For the text-containing cell, return its midpoint in (X, Y) coordinate format. 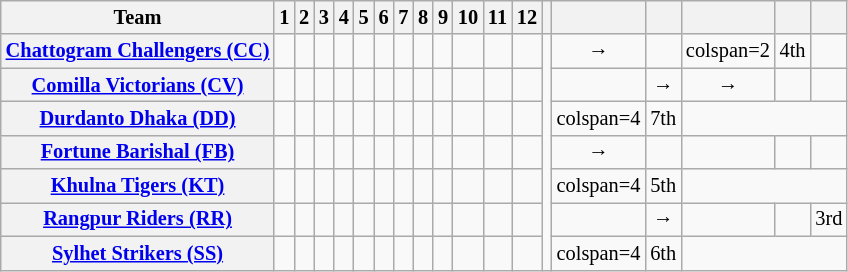
Team (138, 17)
6 (384, 17)
Khulna Tigers (KT) (138, 186)
Rangpur Riders (RR) (138, 219)
7th (663, 118)
3 (324, 17)
5 (364, 17)
9 (443, 17)
8 (423, 17)
4 (344, 17)
Chattogram Challengers (CC) (138, 51)
Sylhet Strikers (SS) (138, 253)
2 (304, 17)
Fortune Barishal (FB) (138, 152)
10 (468, 17)
11 (498, 17)
colspan=2 (728, 51)
Comilla Victorians (CV) (138, 85)
5th (663, 186)
12 (527, 17)
Durdanto Dhaka (DD) (138, 118)
1 (284, 17)
3rd (828, 219)
4th (793, 51)
6th (663, 253)
7 (403, 17)
